Find where the given text appears and provide that cell's center as [X, Y] coordinate. 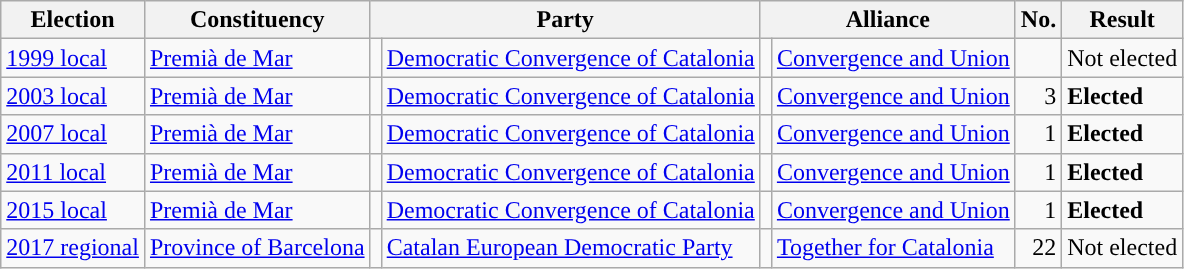
Catalan European Democratic Party [570, 248]
No. [1038, 20]
2017 regional [73, 248]
22 [1038, 248]
2011 local [73, 172]
Result [1122, 20]
2003 local [73, 96]
Election [73, 20]
Party [565, 20]
3 [1038, 96]
2007 local [73, 134]
2015 local [73, 210]
Alliance [888, 20]
Constituency [257, 20]
1999 local [73, 58]
Province of Barcelona [257, 248]
Together for Catalonia [893, 248]
